Capture the cell that displays the provided text and extract its (X, Y) central coordinate. 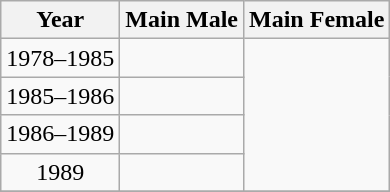
1978–1985 (60, 58)
1985–1986 (60, 96)
Main Female (317, 20)
Main Male (182, 20)
1989 (60, 172)
Year (60, 20)
1986–1989 (60, 134)
